Capture the cell that displays the provided text and extract its (X, Y) central coordinate. 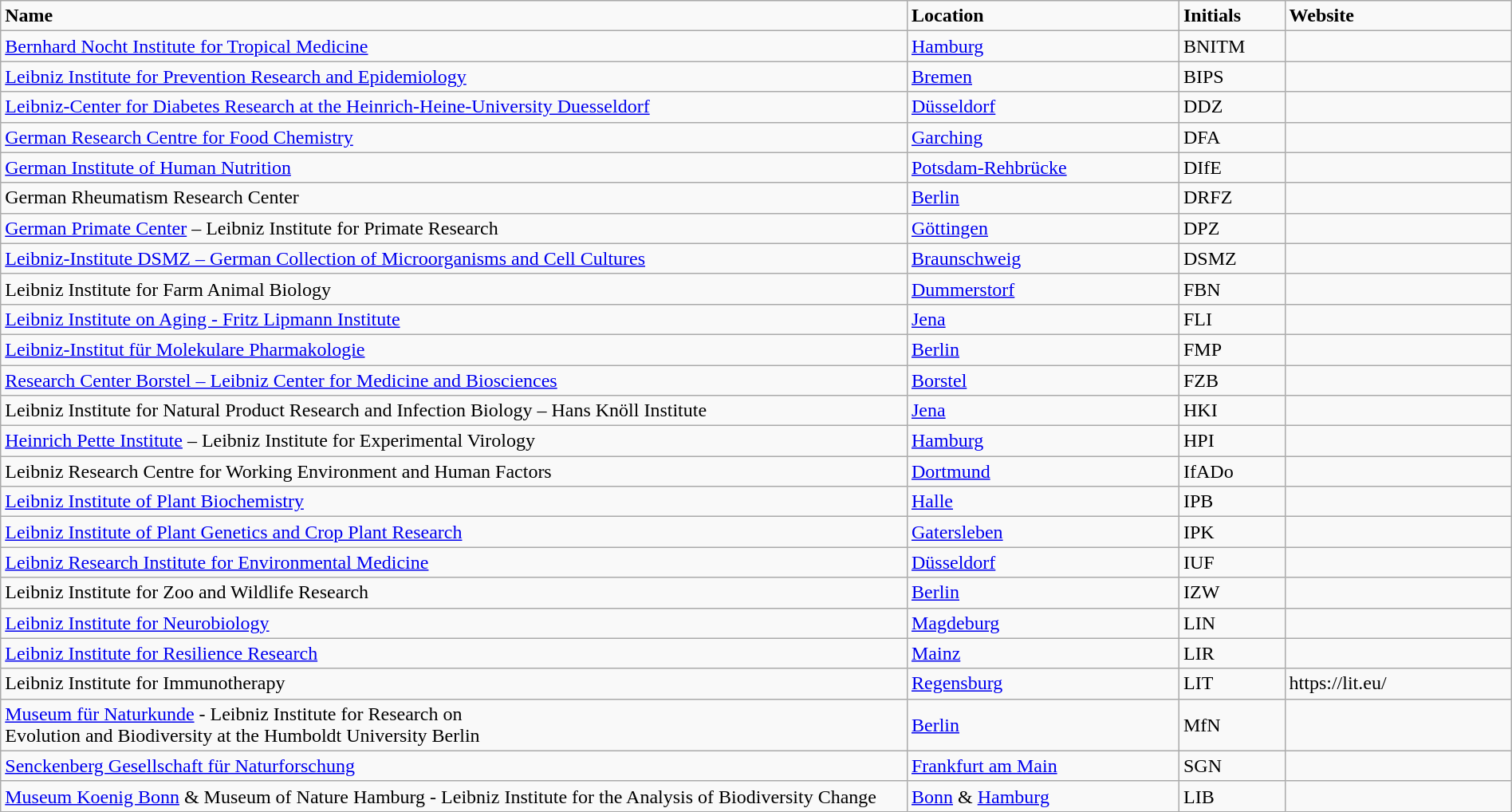
Location (1043, 16)
SGN (1231, 766)
Museum für Naturkunde - Leibniz Institute for Research onEvolution and Biodiversity at the Humboldt University Berlin (455, 724)
German Institute of Human Nutrition (455, 168)
FLI (1231, 319)
DDZ (1231, 107)
DIfE (1231, 168)
Dummerstorf (1043, 289)
Göttingen (1043, 228)
Borstel (1043, 380)
Heinrich Pette Institute – Leibniz Institute for Experimental Virology (455, 441)
Halle (1043, 502)
Potsdam-Rehbrücke (1043, 168)
Bremen (1043, 77)
Website (1398, 16)
Initials (1231, 16)
German Rheumatism Research Center (455, 198)
Leibniz Institute for Farm Animal Biology (455, 289)
Gatersleben (1043, 532)
Braunschweig (1043, 258)
Leibniz-Institute DSMZ – German Collection of Microorganisms and Cell Cultures (455, 258)
Bernhard Nocht Institute for Tropical Medicine (455, 46)
Leibniz Institute for Resilience Research (455, 653)
DFA (1231, 137)
LIN (1231, 623)
Leibniz-Institut für Molekulare Pharmakologie (455, 349)
Garching (1043, 137)
IfADo (1231, 471)
Bonn & Hamburg (1043, 796)
Leibniz Research Institute for Environmental Medicine (455, 562)
Leibniz Institute for Natural Product Research and Infection Biology – Hans Knöll Institute (455, 411)
LIT (1231, 684)
Frankfurt am Main (1043, 766)
HPI (1231, 441)
DSMZ (1231, 258)
HKI (1231, 411)
Leibniz Institute for Prevention Research and Epidemiology (455, 77)
Name (455, 16)
FZB (1231, 380)
LIR (1231, 653)
Magdeburg (1043, 623)
DRFZ (1231, 198)
BIPS (1231, 77)
Senckenberg Gesellschaft für Naturforschung (455, 766)
Leibniz Institute of Plant Biochemistry (455, 502)
Leibniz Institute for Neurobiology (455, 623)
Regensburg (1043, 684)
IUF (1231, 562)
Leibniz Institute for Immunotherapy (455, 684)
IPK (1231, 532)
BNITM (1231, 46)
FMP (1231, 349)
Research Center Borstel – Leibniz Center for Medicine and Biosciences (455, 380)
IPB (1231, 502)
Leibniz Institute of Plant Genetics and Crop Plant Research (455, 532)
LIB (1231, 796)
IZW (1231, 593)
Museum Koenig Bonn & Museum of Nature Hamburg - Leibniz Institute for the Analysis of Biodiversity Change (455, 796)
German Research Centre for Food Chemistry (455, 137)
MfN (1231, 724)
Mainz (1043, 653)
Leibniz-Center for Diabetes Research at the Heinrich-Heine-University Duesseldorf (455, 107)
Leibniz Institute on Aging - Fritz Lipmann Institute (455, 319)
Leibniz Institute for Zoo and Wildlife Research (455, 593)
Leibniz Research Centre for Working Environment and Human Factors (455, 471)
FBN (1231, 289)
German Primate Center – Leibniz Institute for Primate Research (455, 228)
https://lit.eu/ (1398, 684)
Dortmund (1043, 471)
DPZ (1231, 228)
